Output the [X, Y] coordinate of the center of the cell containing the given text.  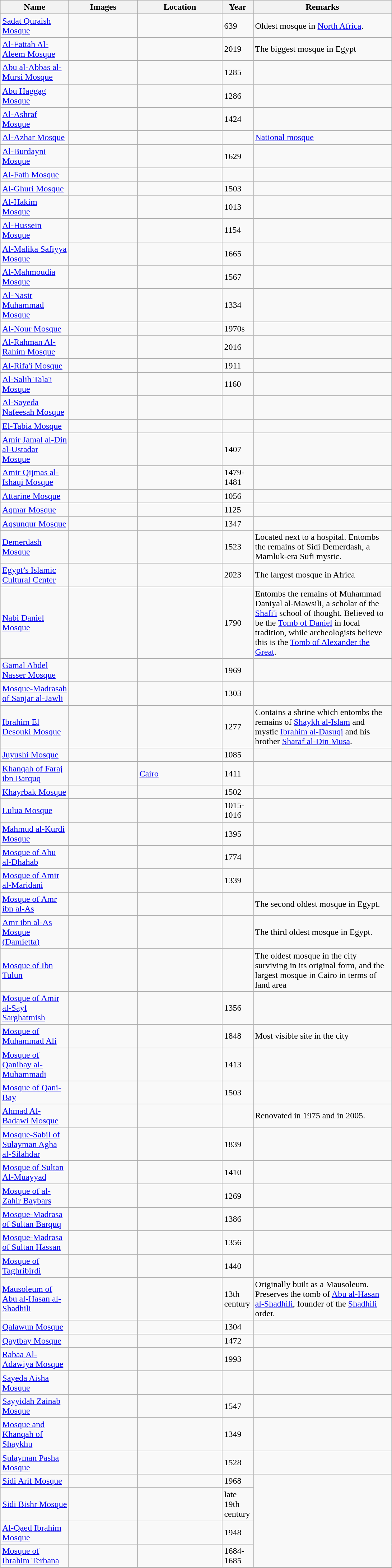
1968 [238, 1481]
2019 [238, 49]
Al-Azhar Mosque [34, 138]
639 [238, 26]
Originally built as a Mausoleum. Preserves the tomb of Abu al-Hasan al-Shadhili, founder of the Shadhili order. [322, 1299]
Remarks [322, 7]
Contains a shrine which entombs the remains of Shaykh al-Islam and mystic Ibrahim al-Dasuqi and his brother Sharaf al-Din Musa. [322, 727]
Al-Qaed Ibrahim Mosque [34, 1533]
1386 [238, 1219]
Rabaa Al-Adawiya Mosque [34, 1359]
1523 [238, 547]
1277 [238, 727]
Most visible site in the city [322, 1036]
Gamal Abdel Nasser Mosque [34, 670]
Images [103, 7]
Mausoleum of Abu al-Hasan al-Shadhili [34, 1299]
Mosque of Muhammad Ali [34, 1036]
Attarine Mosque [34, 496]
Al-Hussein Mosque [34, 230]
Aqsunqur Mosque [34, 523]
1410 [238, 1172]
Mosque-Madrasa of Sultan Hassan [34, 1243]
Mosque of Amr ibn al-As [34, 904]
1015-1016 [238, 810]
1056 [238, 496]
Al-Nasir Muhammad Mosque [34, 305]
Sayeda Aisha Mosque [34, 1383]
1472 [238, 1341]
1334 [238, 305]
1629 [238, 156]
1303 [238, 694]
1347 [238, 523]
Mosque-Madrasa of Sultan Barquq [34, 1219]
Mosque of Amir al-Maridani [34, 881]
1085 [238, 755]
2016 [238, 347]
Al-Burdayni Mosque [34, 156]
El-Tabia Mosque [34, 426]
Al-Salih Tala'i Mosque [34, 384]
1125 [238, 510]
Nabi Daniel Mosque [34, 623]
1411 [238, 774]
1911 [238, 366]
National mosque [322, 138]
Cairo [180, 774]
1774 [238, 857]
Sadat Quraish Mosque [34, 26]
Ibrahim El Desouki Mosque [34, 727]
Qaytbay Mosque [34, 1341]
Aqmar Mosque [34, 510]
Al-Ghuri Mosque [34, 188]
Sulayman Pasha Mosque [34, 1462]
late 19th century [238, 1504]
The second oldest mosque in Egypt. [322, 904]
Demerdash Mosque [34, 547]
1993 [238, 1359]
Mahmud al-Kurdi Mosque [34, 834]
Amr ibn al-As Mosque (Damietta) [34, 932]
1349 [238, 1434]
Egypt’s Islamic Cultural Center [34, 575]
Renovated in 1975 and in 2005. [322, 1116]
1286 [238, 96]
1304 [238, 1327]
Amir Qijmas al-Ishaqi Mosque [34, 478]
Abu Haggag Mosque [34, 96]
Al-Fattah Al-Aleem Mosque [34, 49]
13th century [238, 1299]
Qalawun Mosque [34, 1327]
Mosque of Ibn Tulun [34, 970]
1160 [238, 384]
Khanqah of Faraj ibn Barquq [34, 774]
1479-1481 [238, 478]
Year [238, 7]
Oldest mosque in North Africa. [322, 26]
Mosque-Sabil of Sulayman Agha al-Silahdar [34, 1144]
Al-Fath Mosque [34, 175]
Name [34, 7]
1440 [238, 1266]
Al-Ashraf Mosque [34, 119]
Sidi Bishr Mosque [34, 1504]
Al-Nour Mosque [34, 329]
1970s [238, 329]
Mosque of Amir al-Sayf Sarghatmish [34, 1008]
Juyushi Mosque [34, 755]
Amir Jamal al-Din al-Ustadar Mosque [34, 449]
Located next to a hospital. Entombs the remains of Sidi Demerdash, a Mamluk-era Sufi mystic. [322, 547]
2023 [238, 575]
Mosque of Sultan Al-Muayyad [34, 1172]
1948 [238, 1533]
1547 [238, 1406]
Mosque of Qanibay al-Muhammadi [34, 1064]
Lulua Mosque [34, 810]
Location [180, 7]
Sidi Arif Mosque [34, 1481]
1969 [238, 670]
Mosque of Taghribirdi [34, 1266]
Abu al-Abbas al-Mursi Mosque [34, 73]
1528 [238, 1462]
1665 [238, 254]
1154 [238, 230]
The third oldest mosque in Egypt. [322, 932]
1413 [238, 1064]
1839 [238, 1144]
Mosque of Abu al-Dhahab [34, 857]
The largest mosque in Africa [322, 575]
1395 [238, 834]
1013 [238, 207]
Al-Rahman Al-Rahim Mosque [34, 347]
1407 [238, 449]
Mosque-Madrasah of Sanjar al-Jawli [34, 694]
1502 [238, 792]
Ahmad Al-Badawi Mosque [34, 1116]
1285 [238, 73]
Al-Sayeda Nafeesah Mosque [34, 407]
Mosque of Ibrahim Terbana [34, 1556]
1567 [238, 277]
Sayyidah Zainab Mosque [34, 1406]
Al-Mahmoudia Mosque [34, 277]
Mosque and Khanqah of Shaykhu [34, 1434]
Mosque of al-Zahir Baybars [34, 1196]
Mosque of Qani-Bay [34, 1093]
The oldest mosque in the city surviving in its original form, and the largest mosque in Cairo in terms of land area [322, 970]
The biggest mosque in Egypt [322, 49]
1424 [238, 119]
Al-Malika Safiyya Mosque [34, 254]
Khayrbak Mosque [34, 792]
1269 [238, 1196]
1339 [238, 881]
Al-Rifa'i Mosque [34, 366]
1684-1685 [238, 1556]
1848 [238, 1036]
Al-Hakim Mosque [34, 207]
1790 [238, 623]
